Identify which cell holds the provided text, then report its (x, y) central coordinate. 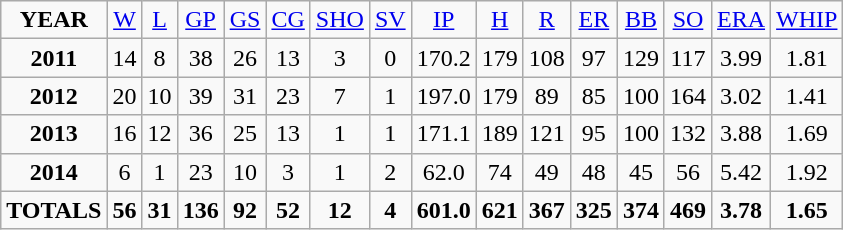
IP (444, 20)
74 (500, 172)
45 (640, 172)
8 (160, 58)
H (500, 20)
1.65 (807, 210)
367 (546, 210)
3.99 (742, 58)
W (124, 20)
16 (124, 134)
7 (340, 96)
121 (546, 134)
89 (546, 96)
197.0 (444, 96)
2 (390, 172)
95 (594, 134)
189 (500, 134)
171.1 (444, 134)
SO (688, 20)
92 (245, 210)
2011 (54, 58)
25 (245, 134)
52 (288, 210)
85 (594, 96)
BB (640, 20)
97 (594, 58)
49 (546, 172)
6 (124, 172)
38 (200, 58)
ER (594, 20)
1.41 (807, 96)
132 (688, 134)
R (546, 20)
62.0 (444, 172)
YEAR (54, 20)
36 (200, 134)
14 (124, 58)
3.02 (742, 96)
5.42 (742, 172)
SHO (340, 20)
1.69 (807, 134)
GP (200, 20)
L (160, 20)
0 (390, 58)
TOTALS (54, 210)
2014 (54, 172)
48 (594, 172)
374 (640, 210)
ERA (742, 20)
4 (390, 210)
20 (124, 96)
1.81 (807, 58)
3.88 (742, 134)
170.2 (444, 58)
26 (245, 58)
WHIP (807, 20)
SV (390, 20)
325 (594, 210)
CG (288, 20)
1.92 (807, 172)
108 (546, 58)
601.0 (444, 210)
2013 (54, 134)
136 (200, 210)
129 (640, 58)
39 (200, 96)
GS (245, 20)
469 (688, 210)
3.78 (742, 210)
117 (688, 58)
621 (500, 210)
2012 (54, 96)
164 (688, 96)
